Find where the given text appears and provide that cell's center as (x, y) coordinate. 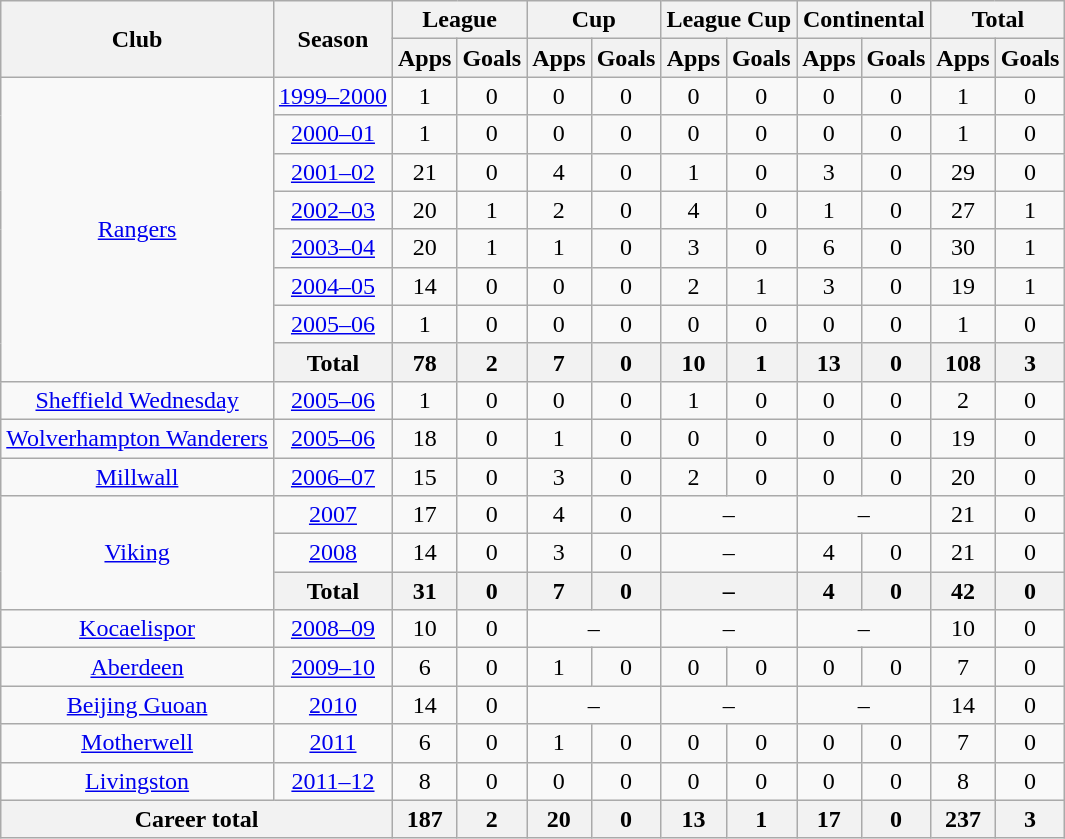
29 (963, 172)
2000–01 (332, 134)
2008 (332, 553)
30 (963, 248)
2001–02 (332, 172)
2010 (332, 705)
2007 (332, 515)
Millwall (138, 477)
Wolverhampton Wanderers (138, 438)
Cup (594, 20)
League Cup (729, 20)
Continental (864, 20)
Livingston (138, 781)
Motherwell (138, 743)
15 (424, 477)
League (459, 20)
1999–2000 (332, 96)
31 (424, 591)
2004–05 (332, 286)
18 (424, 438)
27 (963, 210)
Aberdeen (138, 667)
Kocaelispor (138, 629)
78 (424, 362)
2009–10 (332, 667)
42 (963, 591)
Season (332, 39)
2003–04 (332, 248)
2008–09 (332, 629)
2006–07 (332, 477)
Viking (138, 553)
Beijing Guoan (138, 705)
Sheffield Wednesday (138, 400)
108 (963, 362)
2011 (332, 743)
187 (424, 819)
237 (963, 819)
2002–03 (332, 210)
Rangers (138, 229)
2011–12 (332, 781)
Club (138, 39)
Career total (197, 819)
